Identify which cell holds the provided text, then report its [x, y] central coordinate. 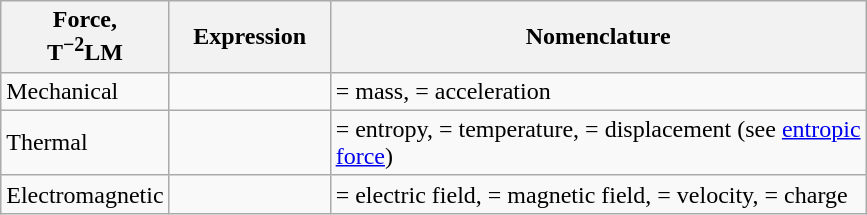
Electromagnetic [85, 194]
Mechanical [85, 91]
= entropy, = temperature, = displacement (see entropic force) [598, 142]
Force, T−2LM [85, 37]
Thermal [85, 142]
= mass, = acceleration [598, 91]
Expression [250, 37]
Nomenclature [598, 37]
= electric field, = magnetic field, = velocity, = charge [598, 194]
